Capture the cell that displays the provided text and extract its [X, Y] central coordinate. 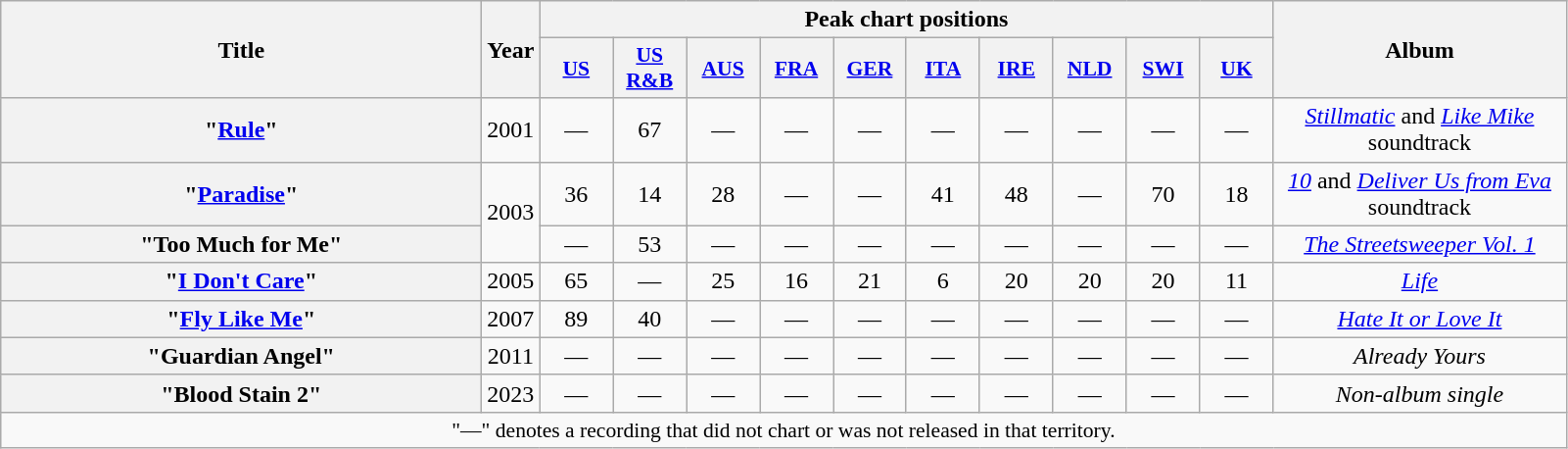
2011 [511, 356]
"I Don't Care" [241, 281]
USR&B [650, 69]
16 [797, 281]
The Streetsweeper Vol. 1 [1420, 244]
"Guardian Angel" [241, 356]
11 [1236, 281]
28 [723, 194]
2001 [511, 129]
"Too Much for Me" [241, 244]
Year [511, 49]
53 [650, 244]
67 [650, 129]
Peak chart positions [907, 20]
6 [942, 281]
25 [723, 281]
Life [1420, 281]
18 [1236, 194]
89 [576, 319]
Already Yours [1420, 356]
Album [1420, 49]
40 [650, 319]
2007 [511, 319]
36 [576, 194]
NLD [1089, 69]
Hate It or Love It [1420, 319]
"Paradise" [241, 194]
2003 [511, 212]
2023 [511, 393]
GER [870, 69]
41 [942, 194]
US [576, 69]
21 [870, 281]
SWI [1164, 69]
AUS [723, 69]
"—" denotes a recording that did not chart or was not released in that territory. [784, 429]
10 and Deliver Us from Eva soundtrack [1420, 194]
14 [650, 194]
FRA [797, 69]
2005 [511, 281]
"Fly Like Me" [241, 319]
48 [1017, 194]
65 [576, 281]
Non-album single [1420, 393]
Stillmatic and Like Mike soundtrack [1420, 129]
UK [1236, 69]
ITA [942, 69]
"Blood Stain 2" [241, 393]
IRE [1017, 69]
70 [1164, 194]
"Rule" [241, 129]
Title [241, 49]
